Scan for the cell matching the given text and deliver its (x, y) coordinate at center. 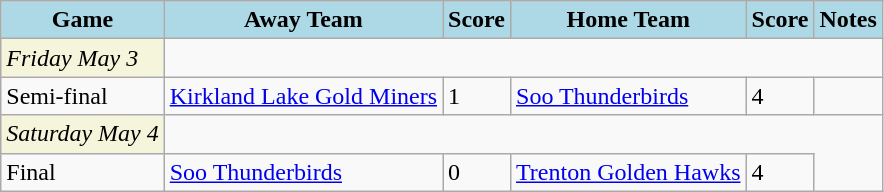
Kirkland Lake Gold Miners (303, 96)
Notes (848, 20)
Final (82, 172)
0 (477, 172)
Game (82, 20)
1 (477, 96)
Trenton Golden Hawks (629, 172)
Semi-final (82, 96)
Saturday May 4 (82, 134)
Home Team (629, 20)
Friday May 3 (82, 58)
Away Team (303, 20)
